Locate the cell with the specified text and output its [x, y] center coordinate. 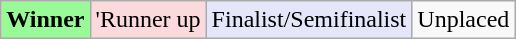
Unplaced [464, 20]
Winner [46, 20]
'Runner up [148, 20]
Finalist/Semifinalist [309, 20]
